Return [X, Y] of the center of cell containing provided text 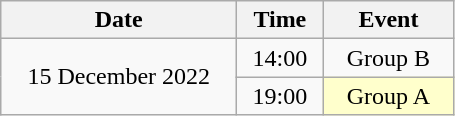
Event [388, 20]
Group B [388, 58]
14:00 [280, 58]
Date [119, 20]
Time [280, 20]
15 December 2022 [119, 77]
19:00 [280, 96]
Group A [388, 96]
